Detect which cell encompasses the target text, then output its (x, y) center coordinate. 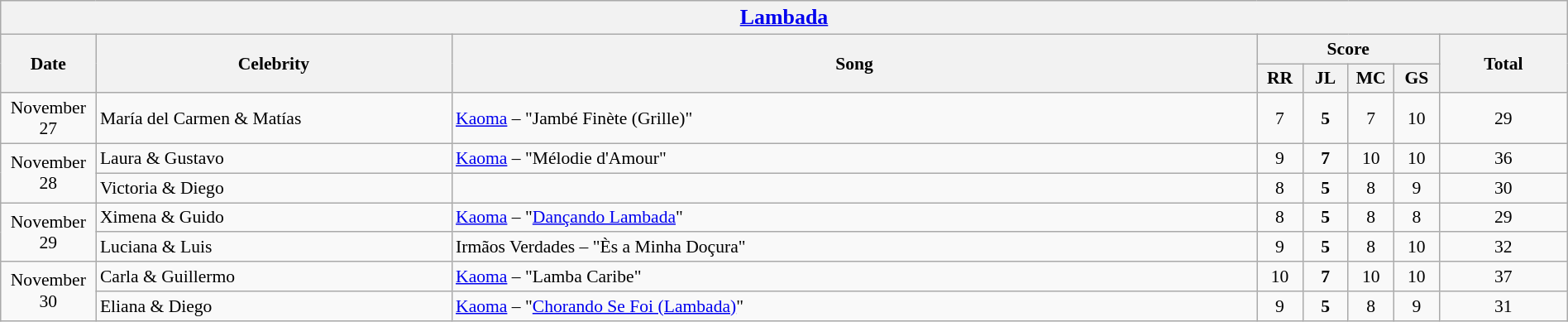
Kaoma – "Lamba Caribe" (854, 276)
Date (48, 63)
Eliana & Diego (274, 306)
JL (1325, 79)
Kaoma – "Dançando Lambada" (854, 218)
Irmãos Verdades – "Ès a Minha Doçura" (854, 248)
Score (1348, 49)
GS (1416, 79)
MC (1371, 79)
Kaoma – "Mélodie d'Amour" (854, 159)
Lambada (784, 17)
Celebrity (274, 63)
Laura & Gustavo (274, 159)
30 (1503, 188)
Victoria & Diego (274, 188)
Kaoma – "Jambé Finète (Grille)" (854, 119)
37 (1503, 276)
Kaoma – "Chorando Se Foi (Lambada)" (854, 306)
November 28 (48, 174)
María del Carmen & Matías (274, 119)
31 (1503, 306)
RR (1280, 79)
36 (1503, 159)
Luciana & Luis (274, 248)
November 29 (48, 232)
32 (1503, 248)
November 30 (48, 291)
Ximena & Guido (274, 218)
Carla & Guillermo (274, 276)
Total (1503, 63)
Song (854, 63)
November 27 (48, 119)
